Return (X, Y) of the center of cell containing provided text 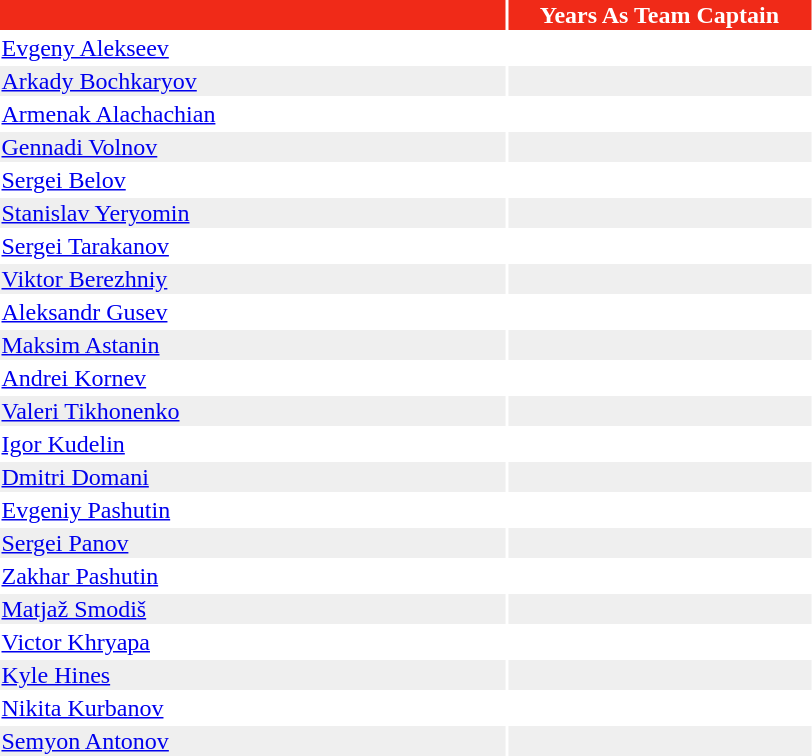
Zakhar Pashutin (252, 576)
Arkady Bochkaryov (252, 81)
Dmitri Domani (252, 477)
Evgeny Alekseev (252, 48)
Years As Team Captain (660, 15)
Sergei Belov (252, 180)
Victor Khryapa (252, 642)
Igor Kudelin (252, 444)
Armenak Alachachian (252, 114)
Sergei Tarakanov (252, 246)
Evgeniy Pashutin (252, 510)
Semyon Antonov (252, 741)
Maksim Astanin (252, 345)
Viktor Berezhniy (252, 279)
Nikita Kurbanov (252, 708)
Gennadi Volnov (252, 147)
Stanislav Yeryomin (252, 213)
Valeri Tikhonenko (252, 411)
Matjaž Smodiš (252, 609)
Sergei Panov (252, 543)
Aleksandr Gusev (252, 312)
Andrei Kornev (252, 378)
Kyle Hines (252, 675)
